For the text-containing cell, return its midpoint in [X, Y] coordinate format. 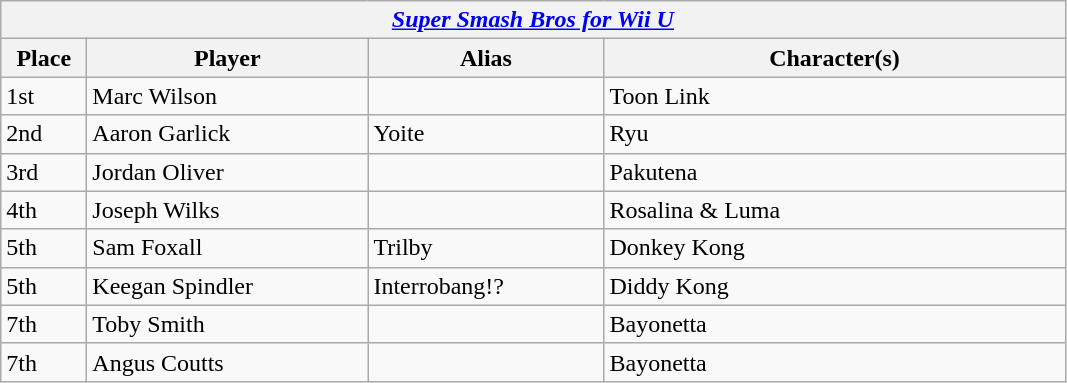
Ryu [834, 134]
1st [44, 96]
Player [228, 58]
2nd [44, 134]
4th [44, 210]
3rd [44, 172]
Keegan Spindler [228, 286]
Super Smash Bros for Wii U [533, 20]
Diddy Kong [834, 286]
Yoite [486, 134]
Joseph Wilks [228, 210]
Sam Foxall [228, 248]
Aaron Garlick [228, 134]
Marc Wilson [228, 96]
Pakutena [834, 172]
Toon Link [834, 96]
Interrobang!? [486, 286]
Toby Smith [228, 324]
Donkey Kong [834, 248]
Character(s) [834, 58]
Rosalina & Luma [834, 210]
Angus Coutts [228, 362]
Jordan Oliver [228, 172]
Place [44, 58]
Trilby [486, 248]
Alias [486, 58]
